Detect which cell encompasses the target text, then output its [X, Y] center coordinate. 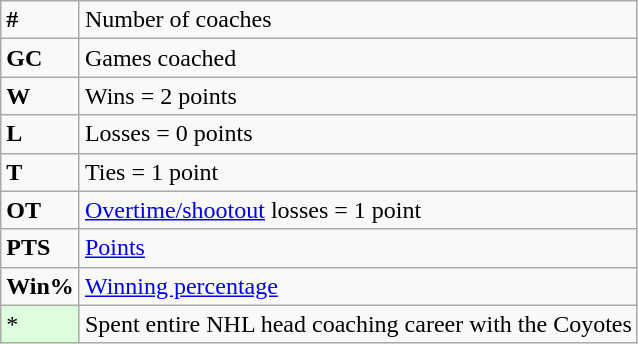
Number of coaches [358, 20]
Overtime/shootout losses = 1 point [358, 210]
* [40, 324]
Ties = 1 point [358, 172]
W [40, 96]
OT [40, 210]
Win% [40, 286]
# [40, 20]
GC [40, 58]
Wins = 2 points [358, 96]
T [40, 172]
Winning percentage [358, 286]
Games coached [358, 58]
L [40, 134]
Losses = 0 points [358, 134]
Points [358, 248]
PTS [40, 248]
Spent entire NHL head coaching career with the Coyotes [358, 324]
